Detect which cell encompasses the target text, then output its (X, Y) center coordinate. 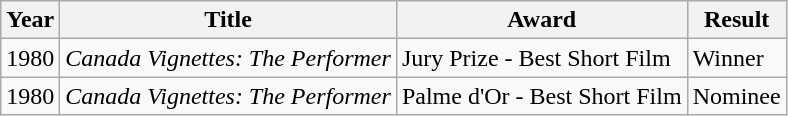
Year (30, 20)
Award (542, 20)
Nominee (736, 96)
Jury Prize - Best Short Film (542, 58)
Winner (736, 58)
Result (736, 20)
Title (228, 20)
Palme d'Or - Best Short Film (542, 96)
